Determine the [X, Y] coordinate at the center of the cell enclosing the given text.  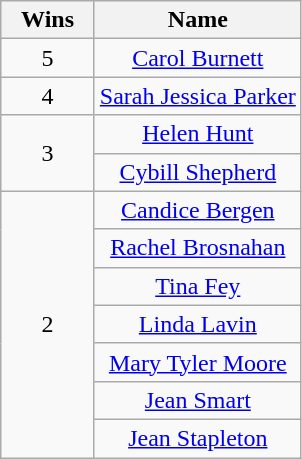
Name [198, 20]
Mary Tyler Moore [198, 362]
5 [48, 58]
Wins [48, 20]
Helen Hunt [198, 134]
Linda Lavin [198, 324]
2 [48, 324]
Cybill Shepherd [198, 172]
Candice Bergen [198, 210]
Rachel Brosnahan [198, 248]
Jean Stapleton [198, 438]
Tina Fey [198, 286]
Jean Smart [198, 400]
4 [48, 96]
3 [48, 153]
Sarah Jessica Parker [198, 96]
Carol Burnett [198, 58]
